Detect which cell encompasses the target text, then output its (X, Y) center coordinate. 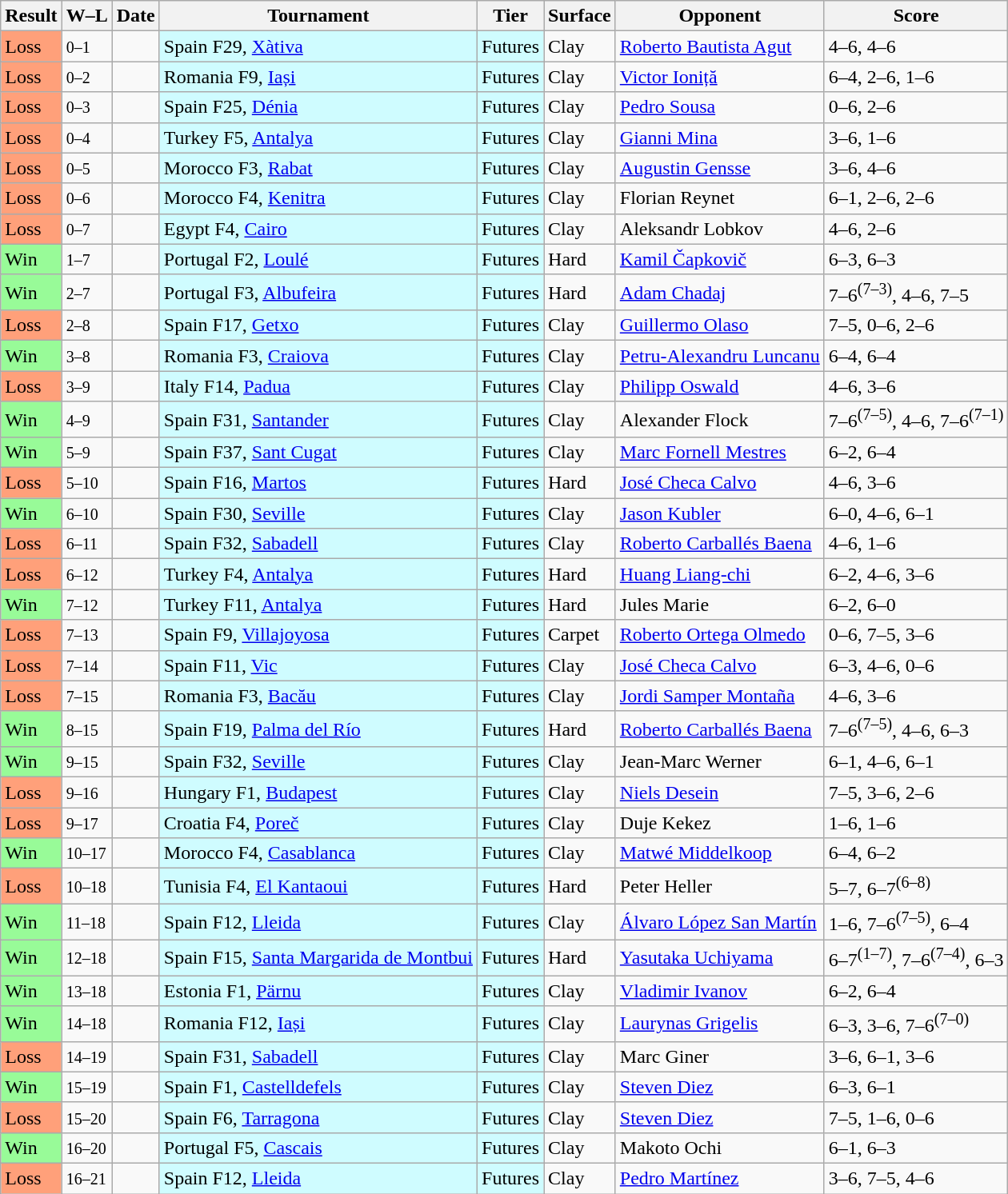
13–18 (86, 991)
1–6, 7–6(7–5), 6–4 (916, 923)
Augustin Gensse (720, 168)
Croatia F4, Poreč (318, 823)
Spain F17, Getxo (318, 325)
1–6, 1–6 (916, 823)
Score (916, 16)
Alexander Flock (720, 419)
7–6(7–5), 4–6, 6–3 (916, 729)
Spain F32, Sabadell (318, 544)
6–0, 4–6, 6–1 (916, 513)
5–10 (86, 483)
6–1, 2–6, 2–6 (916, 198)
16–21 (86, 1179)
Spain F37, Sant Cugat (318, 453)
2–7 (86, 293)
Romania F9, Iași (318, 77)
Duje Kekez (720, 823)
6–3, 6–1 (916, 1087)
15–19 (86, 1087)
Niels Desein (720, 793)
6–2, 4–6, 3–6 (916, 574)
Marc Fornell Mestres (720, 453)
7–6(7–5), 4–6, 7–6(7–1) (916, 419)
16–20 (86, 1148)
Florian Reynet (720, 198)
3–9 (86, 386)
6–3, 6–3 (916, 259)
Spain F6, Tarragona (318, 1117)
3–6, 1–6 (916, 138)
Álvaro López San Martín (720, 923)
6–7(1–7), 7–6(7–4), 6–3 (916, 958)
Spain F9, Villajoyosa (318, 635)
0–4 (86, 138)
0–6 (86, 198)
7–5, 3–6, 2–6 (916, 793)
Spain F31, Sabadell (318, 1056)
Romania F12, Iași (318, 1024)
4–6, 1–6 (916, 544)
Philipp Oswald (720, 386)
0–7 (86, 229)
7–13 (86, 635)
0–6, 7–5, 3–6 (916, 635)
Morocco F3, Rabat (318, 168)
Roberto Ortega Olmedo (720, 635)
Guillermo Olaso (720, 325)
Spain F32, Seville (318, 762)
3–6, 7–5, 4–6 (916, 1179)
Spain F11, Vic (318, 665)
0–5 (86, 168)
Petru-Alexandru Luncanu (720, 356)
10–17 (86, 853)
5–7, 6–7(6–8) (916, 886)
Spain F19, Palma del Río (318, 729)
14–18 (86, 1024)
7–14 (86, 665)
0–3 (86, 107)
7–6(7–3), 4–6, 7–5 (916, 293)
6–12 (86, 574)
6–1, 6–3 (916, 1148)
Portugal F2, Loulé (318, 259)
Turkey F5, Antalya (318, 138)
12–18 (86, 958)
3–6, 6–1, 3–6 (916, 1056)
Morocco F4, Kenitra (318, 198)
Romania F3, Craiova (318, 356)
Spain F29, Xàtiva (318, 46)
Matwé Middelkoop (720, 853)
9–15 (86, 762)
Kamil Čapkovič (720, 259)
8–15 (86, 729)
Huang Liang-chi (720, 574)
Spain F25, Dénia (318, 107)
Turkey F11, Antalya (318, 605)
Roberto Bautista Agut (720, 46)
Peter Heller (720, 886)
Tournament (318, 16)
Jean-Marc Werner (720, 762)
Jules Marie (720, 605)
Jason Kubler (720, 513)
W–L (86, 16)
4–9 (86, 419)
Victor Ioniță (720, 77)
Spain F15, Santa Margarida de Montbui (318, 958)
14–19 (86, 1056)
Estonia F1, Pärnu (318, 991)
Pedro Sousa (720, 107)
Portugal F5, Cascais (318, 1148)
Marc Giner (720, 1056)
Date (136, 16)
Hungary F1, Budapest (318, 793)
Surface (580, 16)
10–18 (86, 886)
6–1, 4–6, 6–1 (916, 762)
Makoto Ochi (720, 1148)
6–11 (86, 544)
Tunisia F4, El Kantaoui (318, 886)
Italy F14, Padua (318, 386)
Romania F3, Bacău (318, 696)
Spain F1, Castelldefels (318, 1087)
1–7 (86, 259)
Adam Chadaj (720, 293)
Result (31, 16)
7–12 (86, 605)
Laurynas Grigelis (720, 1024)
Gianni Mina (720, 138)
Jordi Samper Montaña (720, 696)
6–3, 4–6, 0–6 (916, 665)
6–10 (86, 513)
Carpet (580, 635)
6–4, 6–2 (916, 853)
6–4, 6–4 (916, 356)
7–5, 1–6, 0–6 (916, 1117)
Portugal F3, Albufeira (318, 293)
6–2, 6–0 (916, 605)
4–6, 4–6 (916, 46)
0–6, 2–6 (916, 107)
7–15 (86, 696)
Yasutaka Uchiyama (720, 958)
7–5, 0–6, 2–6 (916, 325)
11–18 (86, 923)
Aleksandr Lobkov (720, 229)
6–3, 3–6, 7–6(7–0) (916, 1024)
Spain F31, Santander (318, 419)
Egypt F4, Cairo (318, 229)
Spain F16, Martos (318, 483)
Vladimir Ivanov (720, 991)
5–9 (86, 453)
0–2 (86, 77)
9–16 (86, 793)
9–17 (86, 823)
0–1 (86, 46)
2–8 (86, 325)
Morocco F4, Casablanca (318, 853)
3–6, 4–6 (916, 168)
Tier (510, 16)
Spain F30, Seville (318, 513)
3–8 (86, 356)
6–4, 2–6, 1–6 (916, 77)
Turkey F4, Antalya (318, 574)
15–20 (86, 1117)
4–6, 2–6 (916, 229)
Opponent (720, 16)
Pedro Martínez (720, 1179)
